Output the [x, y] coordinate of the center of the cell containing the given text.  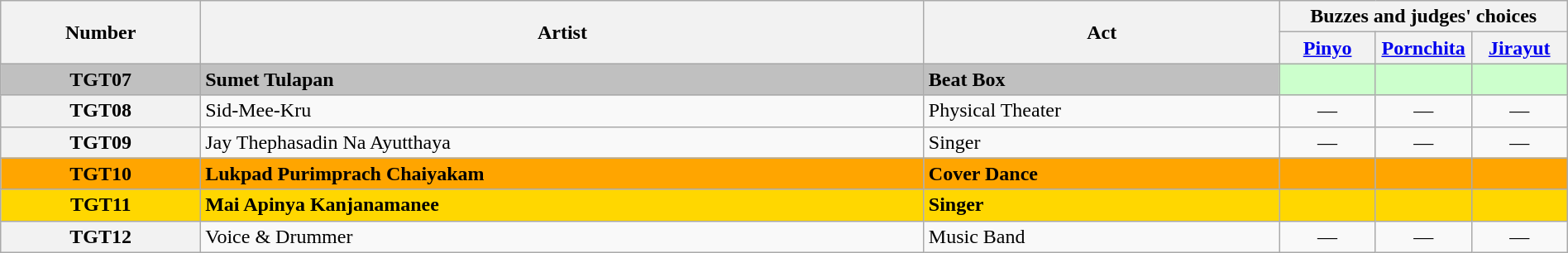
Buzzes and judges' choices [1423, 17]
Lukpad Purimprach Chaiyakam [562, 174]
Jay Thephasadin Na Ayutthaya [562, 142]
Number [101, 32]
Sumet Tulapan [562, 79]
Voice & Drummer [562, 236]
TGT09 [101, 142]
Cover Dance [1102, 174]
Physical Theater [1102, 111]
Act [1102, 32]
Pinyo [1327, 48]
TGT08 [101, 111]
TGT10 [101, 174]
Mai Apinya Kanjanamanee [562, 205]
Artist [562, 32]
Pornchita [1423, 48]
Music Band [1102, 236]
Jirayut [1519, 48]
TGT11 [101, 205]
Beat Box [1102, 79]
TGT12 [101, 236]
TGT07 [101, 79]
Sid-Mee-Kru [562, 111]
